Find where the given text appears and provide that cell's center as [x, y] coordinate. 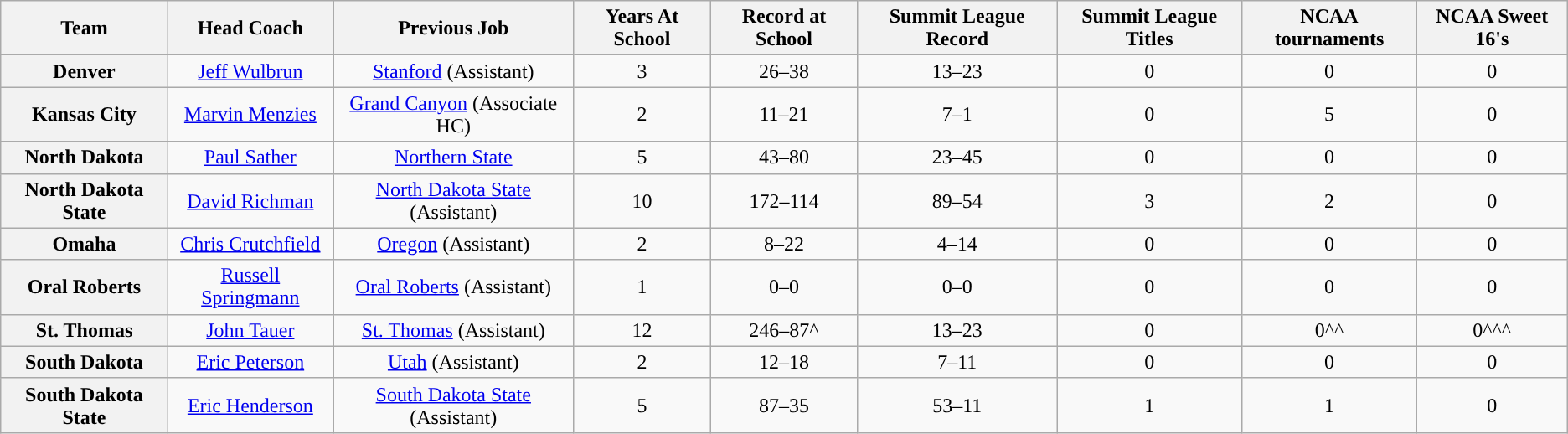
0^^ [1329, 330]
Oral Roberts [84, 287]
Paul Sather [250, 158]
Northern State [454, 158]
246–87^ [784, 330]
26–38 [784, 71]
Record at School [784, 28]
South Dakota State (Assistant) [454, 406]
0^^^ [1492, 330]
12–18 [784, 362]
Stanford (Assistant) [454, 71]
St. Thomas [84, 330]
89–54 [957, 201]
Marvin Menzies [250, 114]
North Dakota State [84, 201]
North Dakota [84, 158]
Summit League Record [957, 28]
23–45 [957, 158]
David Richman [250, 201]
10 [642, 201]
South Dakota State [84, 406]
Chris Crutchfield [250, 244]
Oral Roberts (Assistant) [454, 287]
John Tauer [250, 330]
11–21 [784, 114]
12 [642, 330]
53–11 [957, 406]
Summit League Titles [1149, 28]
North Dakota State (Assistant) [454, 201]
NCAA tournaments [1329, 28]
87–35 [784, 406]
St. Thomas (Assistant) [454, 330]
NCAA Sweet 16's [1492, 28]
Grand Canyon (Associate HC) [454, 114]
South Dakota [84, 362]
Denver [84, 71]
Oregon (Assistant) [454, 244]
43–80 [784, 158]
Eric Henderson [250, 406]
8–22 [784, 244]
7–1 [957, 114]
Jeff Wulbrun [250, 71]
Eric Peterson [250, 362]
Years At School [642, 28]
Russell Springmann [250, 287]
172–114 [784, 201]
Utah (Assistant) [454, 362]
Head Coach [250, 28]
4–14 [957, 244]
Team [84, 28]
Omaha [84, 244]
Previous Job [454, 28]
7–11 [957, 362]
Kansas City [84, 114]
